From the cell containing the given text, extract its center point as [X, Y] coordinate. 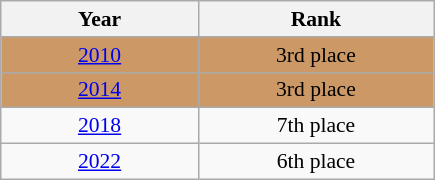
2014 [100, 90]
Year [100, 19]
2018 [100, 126]
2022 [100, 162]
7th place [316, 126]
2010 [100, 55]
6th place [316, 162]
Rank [316, 19]
